Return (X, Y) of the center of cell containing provided text 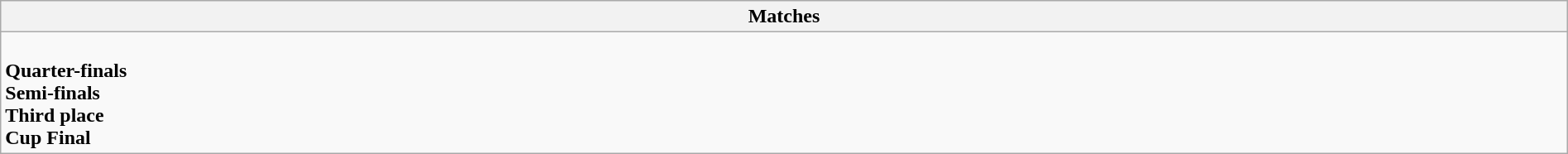
Matches (784, 17)
Quarter-finals Semi-finals Third place Cup Final (784, 93)
